Search for the cell housing the specified text and yield its [X, Y] center coordinate. 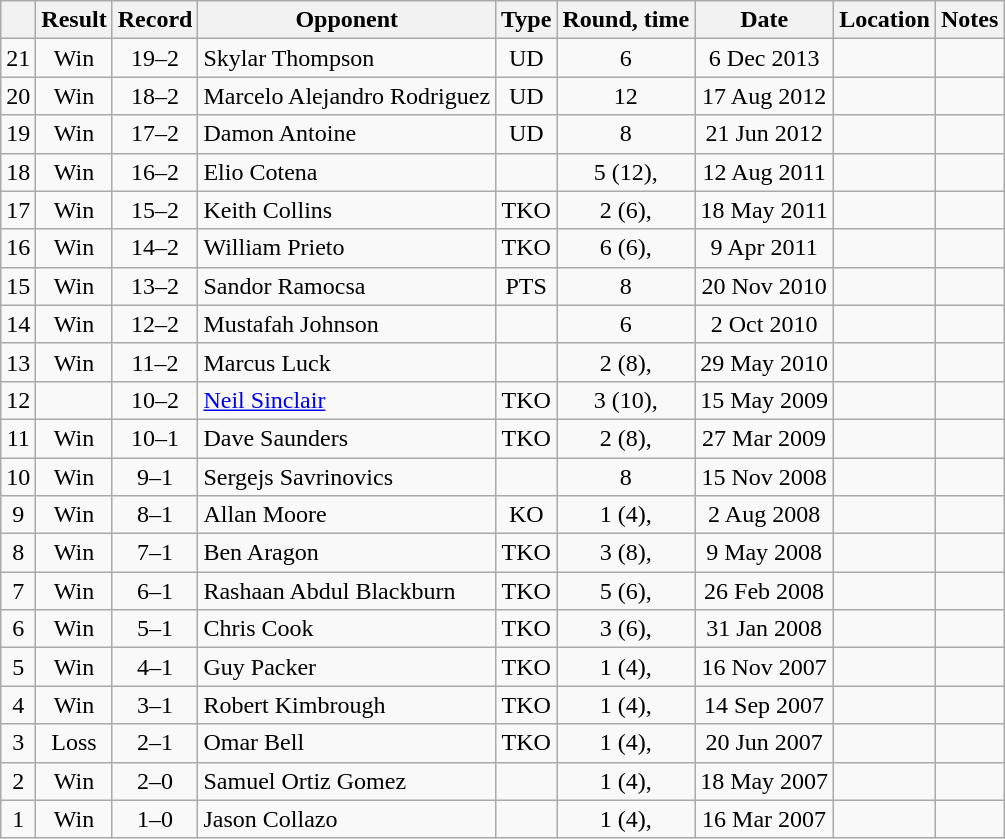
2 Aug 2008 [764, 515]
31 Jan 2008 [764, 629]
6–1 [155, 591]
12–2 [155, 324]
21 Jun 2012 [764, 134]
Mustafah Johnson [347, 324]
Record [155, 20]
8–1 [155, 515]
14 [18, 324]
17 Aug 2012 [764, 96]
Jason Collazo [347, 819]
Sandor Ramocsa [347, 286]
2–0 [155, 781]
3 (6), [626, 629]
Neil Sinclair [347, 400]
19–2 [155, 58]
2–1 [155, 743]
10–2 [155, 400]
Loss [74, 743]
15 May 2009 [764, 400]
5–1 [155, 629]
2 [18, 781]
18 May 2007 [764, 781]
PTS [526, 286]
16 [18, 248]
15–2 [155, 210]
18 May 2011 [764, 210]
5 [18, 667]
20 Jun 2007 [764, 743]
Omar Bell [347, 743]
15 Nov 2008 [764, 477]
2 (6), [626, 210]
14–2 [155, 248]
10–1 [155, 438]
20 [18, 96]
18–2 [155, 96]
20 Nov 2010 [764, 286]
13 [18, 362]
William Prieto [347, 248]
Chris Cook [347, 629]
9 [18, 515]
7–1 [155, 553]
26 Feb 2008 [764, 591]
12 Aug 2011 [764, 172]
3 (8), [626, 553]
Location [885, 20]
14 Sep 2007 [764, 705]
1 [18, 819]
Damon Antoine [347, 134]
27 Mar 2009 [764, 438]
Samuel Ortiz Gomez [347, 781]
17–2 [155, 134]
29 May 2010 [764, 362]
5 (6), [626, 591]
Sergejs Savrinovics [347, 477]
Date [764, 20]
19 [18, 134]
9 May 2008 [764, 553]
13–2 [155, 286]
Elio Cotena [347, 172]
18 [18, 172]
3 [18, 743]
Marcus Luck [347, 362]
6 (6), [626, 248]
Notes [969, 20]
6 Dec 2013 [764, 58]
2 Oct 2010 [764, 324]
Allan Moore [347, 515]
7 [18, 591]
KO [526, 515]
Rashaan Abdul Blackburn [347, 591]
3 (10), [626, 400]
4 [18, 705]
Skylar Thompson [347, 58]
9 Apr 2011 [764, 248]
Keith Collins [347, 210]
11–2 [155, 362]
Guy Packer [347, 667]
Dave Saunders [347, 438]
Robert Kimbrough [347, 705]
17 [18, 210]
11 [18, 438]
Opponent [347, 20]
3–1 [155, 705]
16 Mar 2007 [764, 819]
1–0 [155, 819]
Result [74, 20]
21 [18, 58]
9–1 [155, 477]
16–2 [155, 172]
16 Nov 2007 [764, 667]
Round, time [626, 20]
Type [526, 20]
5 (12), [626, 172]
Marcelo Alejandro Rodriguez [347, 96]
4–1 [155, 667]
Ben Aragon [347, 553]
15 [18, 286]
10 [18, 477]
